Locate the cell with the specified text and output its (x, y) center coordinate. 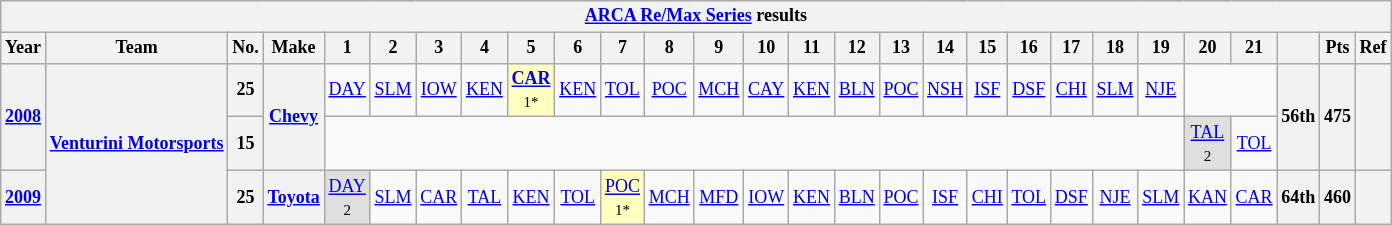
8 (669, 48)
18 (1115, 48)
6 (578, 48)
POC1* (623, 197)
Ref (1373, 48)
Team (136, 48)
MFD (719, 197)
2 (393, 48)
TAL2 (1208, 144)
ARCA Re/Max Series results (696, 16)
CAR1* (531, 90)
56th (1298, 116)
Venturini Motorsports (136, 144)
Make (294, 48)
7 (623, 48)
64th (1298, 197)
14 (946, 48)
3 (439, 48)
19 (1161, 48)
21 (1254, 48)
Toyota (294, 197)
DAY2 (347, 197)
NSH (946, 90)
TAL (485, 197)
Pts (1338, 48)
4 (485, 48)
13 (901, 48)
16 (1028, 48)
2008 (24, 116)
DAY (347, 90)
10 (766, 48)
2009 (24, 197)
11 (812, 48)
5 (531, 48)
460 (1338, 197)
1 (347, 48)
KAN (1208, 197)
9 (719, 48)
No. (246, 48)
12 (856, 48)
475 (1338, 116)
Year (24, 48)
Chevy (294, 116)
20 (1208, 48)
17 (1071, 48)
CAY (766, 90)
